Detect which cell encompasses the target text, then output its [x, y] center coordinate. 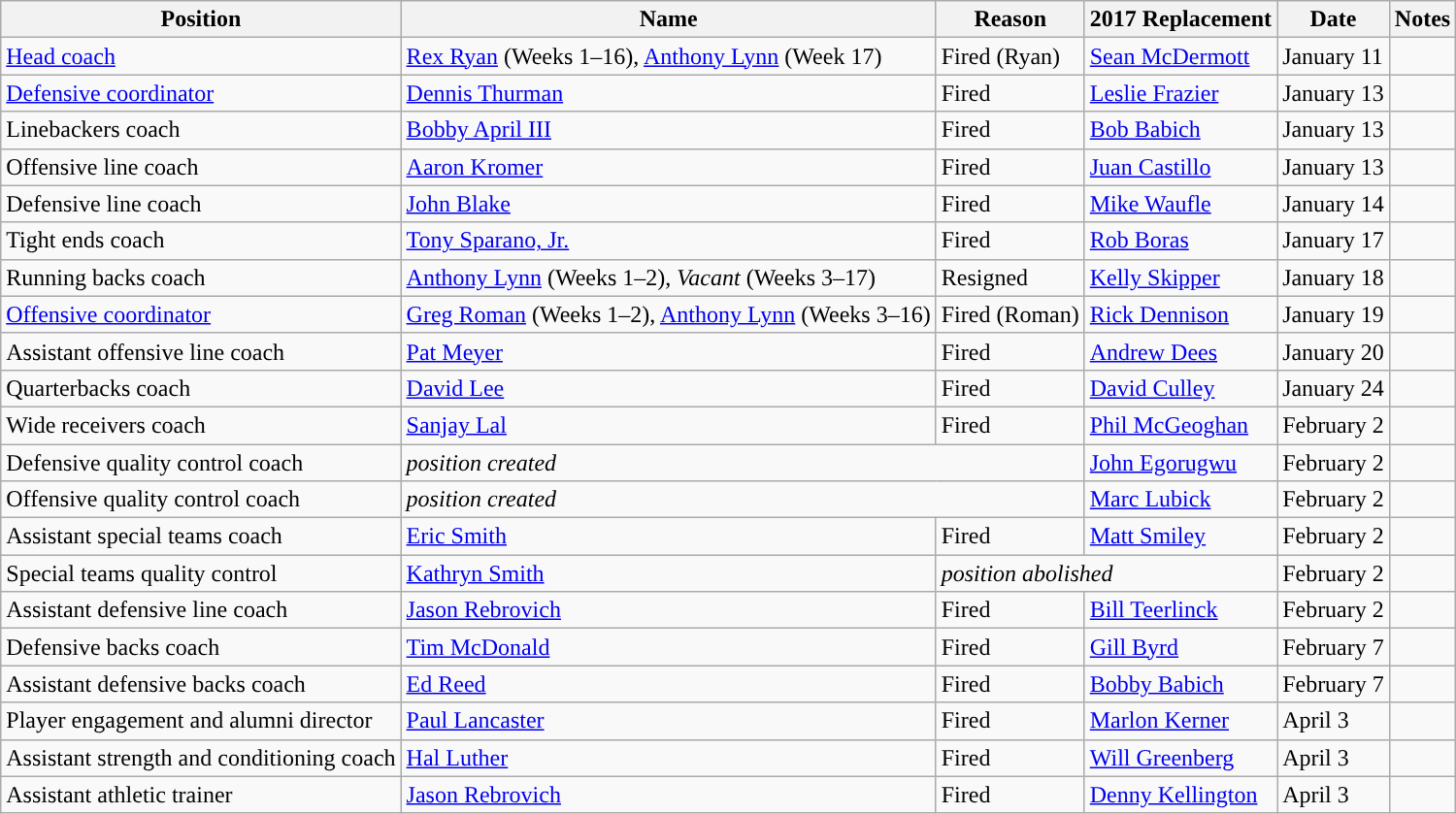
Matt Smiley [1180, 537]
Assistant special teams coach [201, 537]
Phil McGeoghan [1180, 425]
January 17 [1334, 241]
Head coach [201, 56]
Wide receivers coach [201, 425]
Running backs coach [201, 277]
Offensive line coach [201, 167]
Paul Lancaster [668, 721]
Tony Sparano, Jr. [668, 241]
January 11 [1334, 56]
Bobby April III [668, 130]
David Lee [668, 388]
Tim McDonald [668, 647]
Sanjay Lal [668, 425]
Linebackers coach [201, 130]
January 24 [1334, 388]
Defensive quality control coach [201, 463]
Greg Roman (Weeks 1–2), Anthony Lynn (Weeks 3–16) [668, 314]
position abolished [1107, 573]
John Blake [668, 204]
Date [1334, 19]
Defensive line coach [201, 204]
Resigned [1009, 277]
Denny Kellington [1180, 795]
Rick Dennison [1180, 314]
Defensive coordinator [201, 93]
January 18 [1334, 277]
Fired (Ryan) [1009, 56]
Eric Smith [668, 537]
Rob Boras [1180, 241]
January 19 [1334, 314]
Mike Waufle [1180, 204]
Leslie Frazier [1180, 93]
Dennis Thurman [668, 93]
Anthony Lynn (Weeks 1–2), Vacant (Weeks 3–17) [668, 277]
Kathryn Smith [668, 573]
Will Greenberg [1180, 758]
January 20 [1334, 351]
Offensive coordinator [201, 314]
Aaron Kromer [668, 167]
Marlon Kerner [1180, 721]
John Egorugwu [1180, 463]
Name [668, 19]
Special teams quality control [201, 573]
Assistant strength and conditioning coach [201, 758]
Assistant defensive line coach [201, 610]
Quarterbacks coach [201, 388]
Kelly Skipper [1180, 277]
Ed Reed [668, 684]
David Culley [1180, 388]
Reason [1009, 19]
Offensive quality control coach [201, 500]
Defensive backs coach [201, 647]
Notes [1422, 19]
Bob Babich [1180, 130]
Assistant athletic trainer [201, 795]
Assistant defensive backs coach [201, 684]
Rex Ryan (Weeks 1–16), Anthony Lynn (Week 17) [668, 56]
Pat Meyer [668, 351]
Bobby Babich [1180, 684]
Assistant offensive line coach [201, 351]
2017 Replacement [1180, 19]
Marc Lubick [1180, 500]
Position [201, 19]
Andrew Dees [1180, 351]
January 14 [1334, 204]
Hal Luther [668, 758]
Sean McDermott [1180, 56]
Bill Teerlinck [1180, 610]
Gill Byrd [1180, 647]
Tight ends coach [201, 241]
Player engagement and alumni director [201, 721]
Juan Castillo [1180, 167]
Fired (Roman) [1009, 314]
